Scan for the cell matching the given text and deliver its (X, Y) coordinate at center. 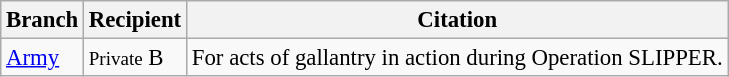
Branch (42, 20)
For acts of gallantry in action during Operation SLIPPER. (456, 58)
Citation (456, 20)
Army (42, 58)
Recipient (136, 20)
Private B (136, 58)
